From the cell containing the given text, extract its center point as (X, Y) coordinate. 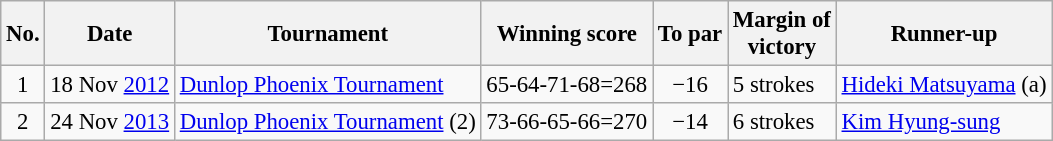
Dunlop Phoenix Tournament (2) (328, 122)
18 Nov 2012 (110, 85)
−16 (690, 85)
Dunlop Phoenix Tournament (328, 85)
6 strokes (782, 122)
5 strokes (782, 85)
Kim Hyung-sung (944, 122)
Margin ofvictory (782, 34)
24 Nov 2013 (110, 122)
65-64-71-68=268 (567, 85)
Runner-up (944, 34)
73-66-65-66=270 (567, 122)
To par (690, 34)
No. (23, 34)
−14 (690, 122)
Tournament (328, 34)
Hideki Matsuyama (a) (944, 85)
Date (110, 34)
2 (23, 122)
1 (23, 85)
Winning score (567, 34)
